Locate the cell with the specified text and output its [x, y] center coordinate. 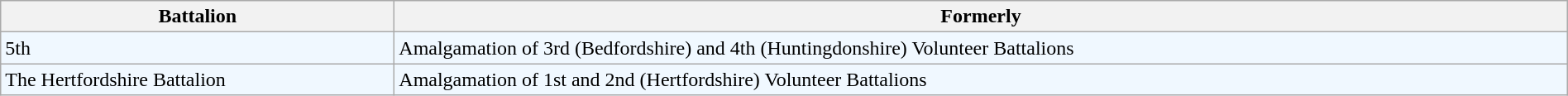
Battalion [198, 17]
Amalgamation of 1st and 2nd (Hertfordshire) Volunteer Battalions [981, 79]
The Hertfordshire Battalion [198, 79]
Formerly [981, 17]
5th [198, 48]
Amalgamation of 3rd (Bedfordshire) and 4th (Huntingdonshire) Volunteer Battalions [981, 48]
